Pinpoint the cell where the given text exists, returning its [X, Y] midpoint coordinate. 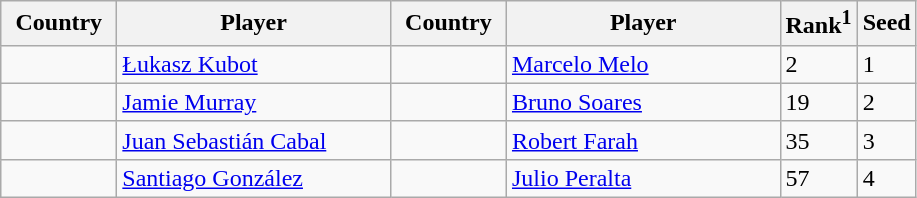
3 [886, 140]
Santiago González [254, 178]
4 [886, 178]
Juan Sebastián Cabal [254, 140]
Łukasz Kubot [254, 64]
19 [818, 102]
Rank1 [818, 24]
57 [818, 178]
Bruno Soares [643, 102]
1 [886, 64]
Jamie Murray [254, 102]
Marcelo Melo [643, 64]
Robert Farah [643, 140]
Julio Peralta [643, 178]
35 [818, 140]
Seed [886, 24]
